Return [x, y] of the center of cell containing provided text 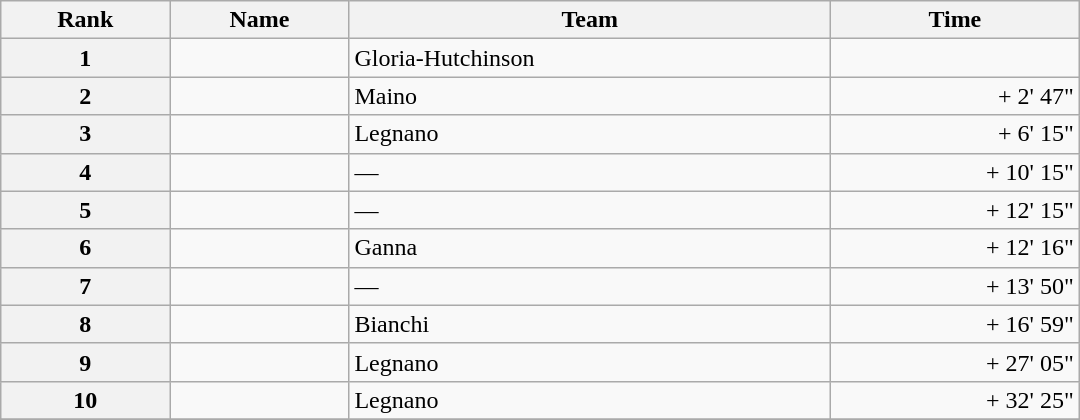
Maino [590, 96]
6 [86, 248]
Name [260, 20]
9 [86, 362]
+ 6' 15" [954, 134]
+ 12' 16" [954, 248]
7 [86, 286]
+ 16' 59" [954, 324]
10 [86, 400]
Ganna [590, 248]
Bianchi [590, 324]
+ 27' 05" [954, 362]
+ 32' 25" [954, 400]
1 [86, 58]
Rank [86, 20]
+ 12' 15" [954, 210]
8 [86, 324]
Time [954, 20]
+ 13' 50" [954, 286]
Gloria-Hutchinson [590, 58]
3 [86, 134]
2 [86, 96]
+ 10' 15" [954, 172]
4 [86, 172]
+ 2' 47" [954, 96]
5 [86, 210]
Team [590, 20]
